For the text-containing cell, return its midpoint in [x, y] coordinate format. 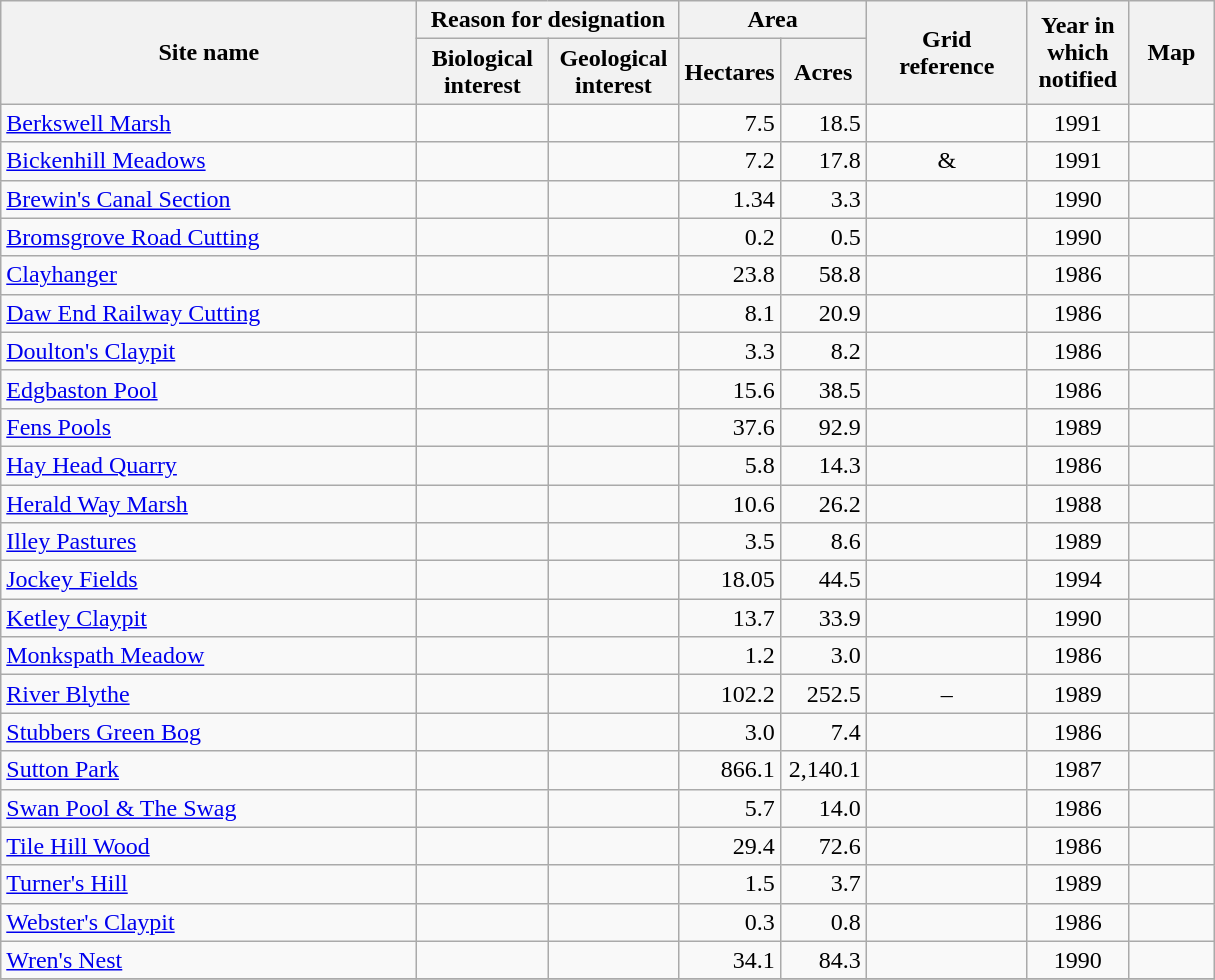
Acres [823, 72]
Herald Way Marsh [209, 503]
Stubbers Green Bog [209, 732]
15.6 [730, 389]
1.5 [730, 884]
3.5 [730, 542]
33.9 [823, 618]
Bickenhill Meadows [209, 161]
Map [1171, 52]
& [946, 161]
Brewin's Canal Section [209, 199]
72.6 [823, 846]
River Blythe [209, 694]
Monkspath Meadow [209, 656]
38.5 [823, 389]
7.4 [823, 732]
17.8 [823, 161]
8.2 [823, 351]
92.9 [823, 427]
29.4 [730, 846]
Webster's Claypit [209, 922]
Doulton's Claypit [209, 351]
Jockey Fields [209, 580]
8.1 [730, 313]
Hay Head Quarry [209, 465]
34.1 [730, 960]
1.2 [730, 656]
Geological interest [614, 72]
14.3 [823, 465]
26.2 [823, 503]
– [946, 694]
Turner's Hill [209, 884]
Daw End Railway Cutting [209, 313]
Area [772, 20]
0.5 [823, 237]
1988 [1078, 503]
14.0 [823, 808]
Biological interest [482, 72]
10.6 [730, 503]
Edgbaston Pool [209, 389]
5.7 [730, 808]
5.8 [730, 465]
18.5 [823, 123]
58.8 [823, 275]
2,140.1 [823, 770]
Fens Pools [209, 427]
37.6 [730, 427]
13.7 [730, 618]
23.8 [730, 275]
44.5 [823, 580]
Berkswell Marsh [209, 123]
102.2 [730, 694]
252.5 [823, 694]
Swan Pool & The Swag [209, 808]
Hectares [730, 72]
Year in which notified [1078, 52]
1994 [1078, 580]
20.9 [823, 313]
8.6 [823, 542]
18.05 [730, 580]
1987 [1078, 770]
Illey Pastures [209, 542]
Ketley Claypit [209, 618]
0.2 [730, 237]
0.8 [823, 922]
Clayhanger [209, 275]
7.5 [730, 123]
3.7 [823, 884]
Reason for designation [548, 20]
Site name [209, 52]
7.2 [730, 161]
0.3 [730, 922]
Sutton Park [209, 770]
84.3 [823, 960]
Tile Hill Wood [209, 846]
Bromsgrove Road Cutting [209, 237]
866.1 [730, 770]
Wren's Nest [209, 960]
Grid reference [946, 52]
1.34 [730, 199]
